For the text-containing cell, return its midpoint in [X, Y] coordinate format. 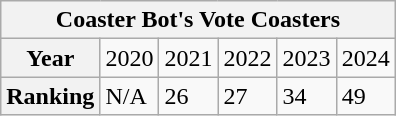
Ranking [50, 96]
2022 [248, 58]
2023 [306, 58]
N/A [130, 96]
Coaster Bot's Vote Coasters [198, 20]
2024 [366, 58]
26 [188, 96]
27 [248, 96]
Year [50, 58]
34 [306, 96]
49 [366, 96]
2021 [188, 58]
2020 [130, 58]
